Identify which cell holds the provided text, then report its [x, y] central coordinate. 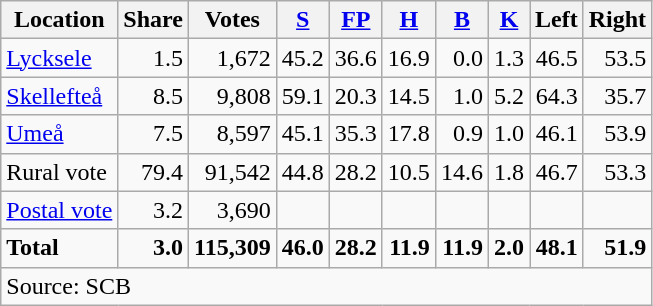
8,597 [232, 134]
59.1 [302, 96]
45.1 [302, 134]
53.5 [617, 58]
H [408, 20]
1.3 [508, 58]
53.3 [617, 172]
2.0 [508, 248]
1,672 [232, 58]
46.0 [302, 248]
45.2 [302, 58]
14.6 [462, 172]
3.2 [154, 210]
51.9 [617, 248]
Total [60, 248]
Votes [232, 20]
Location [60, 20]
B [462, 20]
Right [617, 20]
53.9 [617, 134]
0.0 [462, 58]
3,690 [232, 210]
Lycksele [60, 58]
48.1 [557, 248]
20.3 [356, 96]
10.5 [408, 172]
Left [557, 20]
3.0 [154, 248]
36.6 [356, 58]
7.5 [154, 134]
35.7 [617, 96]
Umeå [60, 134]
44.8 [302, 172]
14.5 [408, 96]
35.3 [356, 134]
5.2 [508, 96]
115,309 [232, 248]
46.7 [557, 172]
8.5 [154, 96]
1.5 [154, 58]
16.9 [408, 58]
91,542 [232, 172]
S [302, 20]
Share [154, 20]
Postal vote [60, 210]
46.5 [557, 58]
K [508, 20]
Source: SCB [326, 286]
FP [356, 20]
17.8 [408, 134]
0.9 [462, 134]
79.4 [154, 172]
64.3 [557, 96]
46.1 [557, 134]
Rural vote [60, 172]
Skellefteå [60, 96]
1.8 [508, 172]
9,808 [232, 96]
